For the text-containing cell, return its midpoint in (X, Y) coordinate format. 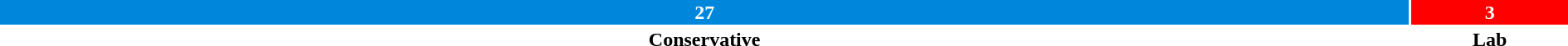
27 (704, 12)
3 (1490, 12)
